Determine the [x, y] coordinate at the center of the cell enclosing the given text.  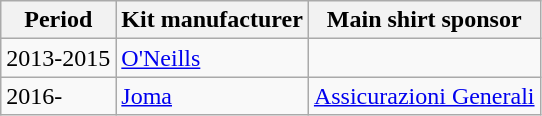
Joma [212, 96]
2013-2015 [58, 58]
Main shirt sponsor [424, 20]
O'Neills [212, 58]
2016- [58, 96]
Kit manufacturer [212, 20]
Assicurazioni Generali [424, 96]
Period [58, 20]
